Search for the cell housing the specified text and yield its [x, y] center coordinate. 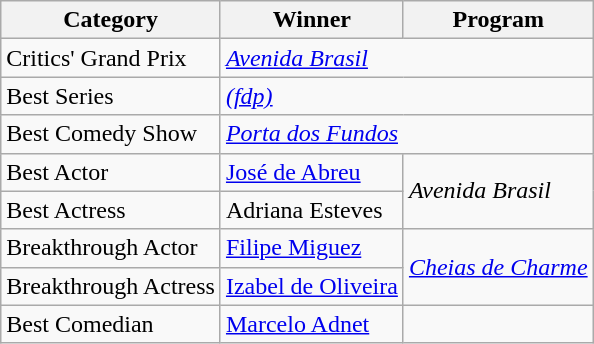
Best Comedy Show [111, 134]
Best Actor [111, 172]
Porta dos Fundos [406, 134]
Filipe Miguez [312, 248]
Best Series [111, 96]
Best Comedian [111, 324]
Winner [312, 20]
Izabel de Oliveira [312, 286]
Breakthrough Actor [111, 248]
Adriana Esteves [312, 210]
(fdp) [406, 96]
Best Actress [111, 210]
Cheias de Charme [498, 267]
Breakthrough Actress [111, 286]
Category [111, 20]
Marcelo Adnet [312, 324]
Critics' Grand Prix [111, 58]
José de Abreu [312, 172]
Program [498, 20]
